Identify which cell holds the provided text, then report its [x, y] central coordinate. 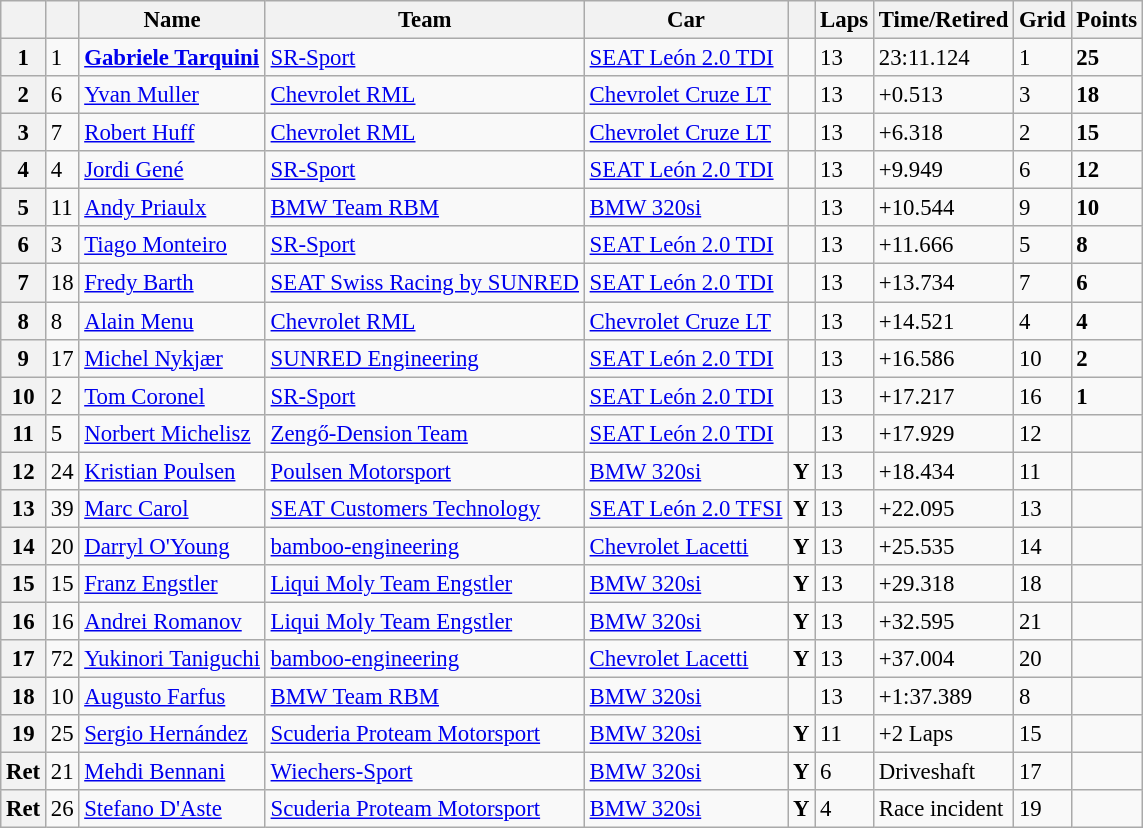
+32.595 [944, 621]
Augusto Farfus [172, 697]
+37.004 [944, 659]
Fredy Barth [172, 283]
Gabriele Tarquini [172, 58]
+2 Laps [944, 734]
Time/Retired [944, 20]
Andy Priaulx [172, 208]
Robert Huff [172, 133]
24 [62, 471]
Jordi Gené [172, 170]
Points [1106, 20]
Team [424, 20]
+25.535 [944, 546]
+14.521 [944, 321]
Car [686, 20]
Name [172, 20]
Michel Nykjær [172, 358]
Race incident [944, 809]
+18.434 [944, 471]
+29.318 [944, 584]
23:11.124 [944, 58]
+17.217 [944, 396]
72 [62, 659]
Yukinori Taniguchi [172, 659]
Marc Carol [172, 509]
Alain Menu [172, 321]
Kristian Poulsen [172, 471]
39 [62, 509]
Mehdi Bennani [172, 772]
Driveshaft [944, 772]
+11.666 [944, 245]
Poulsen Motorsport [424, 471]
Laps [844, 20]
SEAT León 2.0 TFSI [686, 509]
SEAT Swiss Racing by SUNRED [424, 283]
Zengő-Dension Team [424, 433]
+10.544 [944, 208]
+1:37.389 [944, 697]
Franz Engstler [172, 584]
Norbert Michelisz [172, 433]
Tiago Monteiro [172, 245]
SUNRED Engineering [424, 358]
+0.513 [944, 95]
Wiechers-Sport [424, 772]
+9.949 [944, 170]
Grid [1042, 20]
Tom Coronel [172, 396]
Darryl O'Young [172, 546]
+22.095 [944, 509]
Yvan Muller [172, 95]
Andrei Romanov [172, 621]
Stefano D'Aste [172, 809]
Sergio Hernández [172, 734]
+13.734 [944, 283]
SEAT Customers Technology [424, 509]
+17.929 [944, 433]
+6.318 [944, 133]
26 [62, 809]
+16.586 [944, 358]
